Locate the cell with the specified text and output its (x, y) center coordinate. 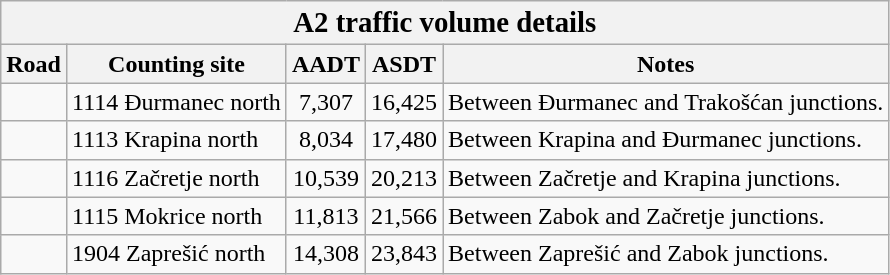
AADT (326, 64)
Between Zabok and Začretje junctions. (666, 216)
10,539 (326, 178)
20,213 (404, 178)
1116 Začretje north (176, 178)
1114 Đurmanec north (176, 102)
Between Đurmanec and Trakošćan junctions. (666, 102)
21,566 (404, 216)
7,307 (326, 102)
Between Zaprešić and Zabok junctions. (666, 254)
A2 traffic volume details (445, 23)
17,480 (404, 140)
14,308 (326, 254)
8,034 (326, 140)
Road (34, 64)
23,843 (404, 254)
1904 Zaprešić north (176, 254)
1115 Mokrice north (176, 216)
ASDT (404, 64)
Counting site (176, 64)
Between Krapina and Đurmanec junctions. (666, 140)
11,813 (326, 216)
Between Začretje and Krapina junctions. (666, 178)
Notes (666, 64)
1113 Krapina north (176, 140)
16,425 (404, 102)
